Search for the cell housing the specified text and yield its [x, y] center coordinate. 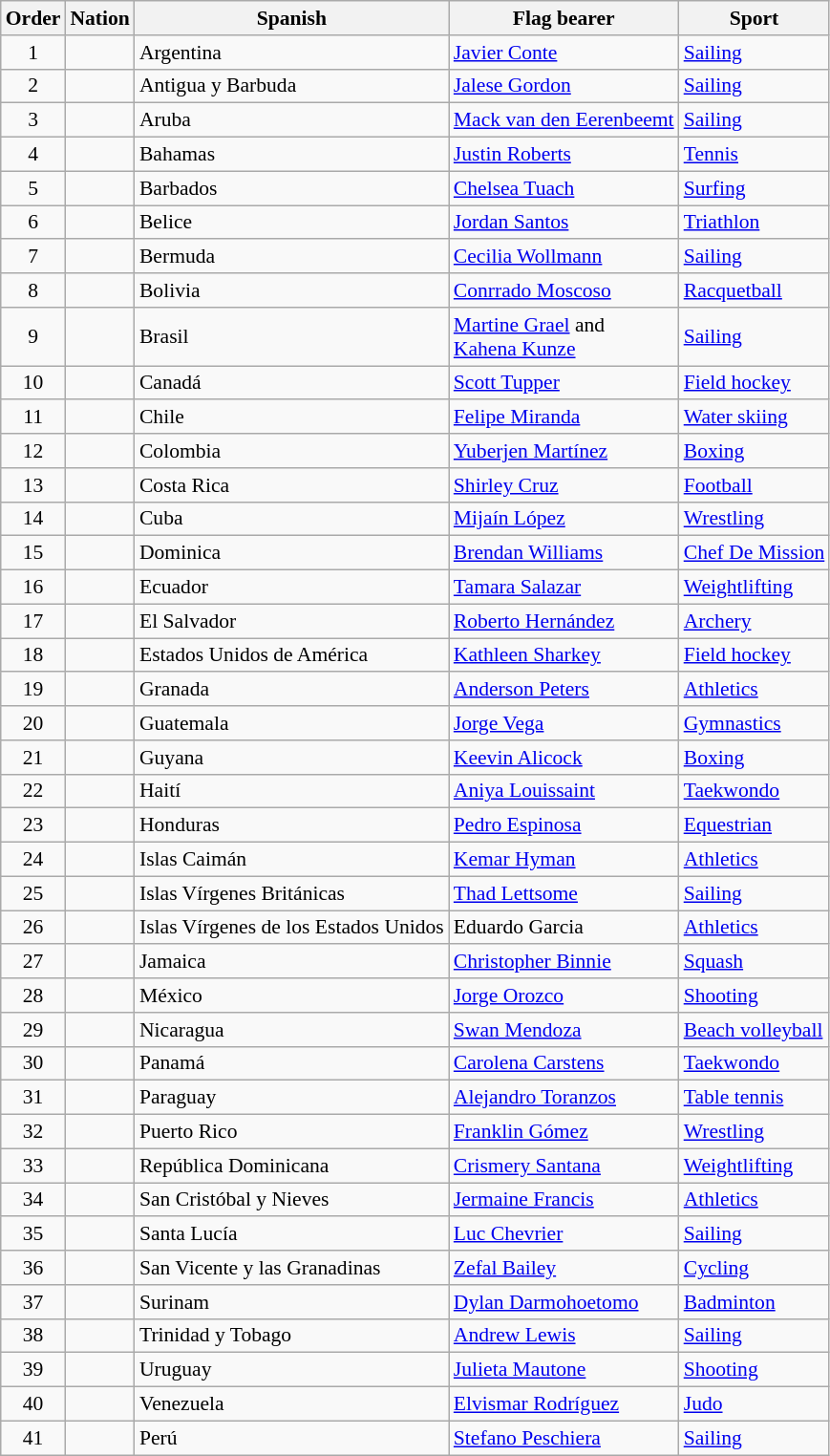
Panamá [292, 1063]
Tennis [755, 155]
Yuberjen Martínez [564, 451]
Chef De Mission [755, 553]
Zefal Bailey [564, 1268]
Venezuela [292, 1404]
Aniya Louissaint [564, 791]
7 [33, 257]
Cecilia Wollmann [564, 257]
10 [33, 383]
13 [33, 485]
Crismery Santana [564, 1166]
Spanish [292, 18]
6 [33, 223]
Judo [755, 1404]
Jamaica [292, 962]
Jordan Santos [564, 223]
Granada [292, 690]
Jalese Gordon [564, 86]
Carolena Carstens [564, 1063]
Water skiing [755, 418]
Kathleen Sharkey [564, 655]
Jermaine Francis [564, 1200]
Cuba [292, 519]
Franklin Gómez [564, 1132]
Islas Vírgenes de los Estados Unidos [292, 928]
Dylan Darmohoetomo [564, 1302]
16 [33, 588]
Javier Conte [564, 53]
Nation [99, 18]
Nicaragua [292, 1030]
41 [33, 1438]
Christopher Binnie [564, 962]
34 [33, 1200]
26 [33, 928]
30 [33, 1063]
Andrew Lewis [564, 1336]
39 [33, 1370]
Equestrian [755, 825]
29 [33, 1030]
Felipe Miranda [564, 418]
Thad Lettsome [564, 893]
Table tennis [755, 1098]
Paraguay [292, 1098]
8 [33, 290]
Uruguay [292, 1370]
Justin Roberts [564, 155]
Roberto Hernández [564, 621]
14 [33, 519]
Chelsea Tuach [564, 188]
19 [33, 690]
Ecuador [292, 588]
San Vicente y las Granadinas [292, 1268]
3 [33, 120]
Archery [755, 621]
San Cristóbal y Nieves [292, 1200]
Surinam [292, 1302]
Bolivia [292, 290]
Jorge Orozco [564, 996]
Tamara Salazar [564, 588]
Luc Chevrier [564, 1234]
20 [33, 723]
Martine Grael andKahena Kunze [564, 336]
Costa Rica [292, 485]
28 [33, 996]
México [292, 996]
Racquetball [755, 290]
Squash [755, 962]
Scott Tupper [564, 383]
Argentina [292, 53]
Beach volleyball [755, 1030]
9 [33, 336]
Aruba [292, 120]
22 [33, 791]
Belice [292, 223]
Honduras [292, 825]
Santa Lucía [292, 1234]
Guatemala [292, 723]
Stefano Peschiera [564, 1438]
21 [33, 758]
Sport [755, 18]
4 [33, 155]
Triathlon [755, 223]
17 [33, 621]
Bermuda [292, 257]
Puerto Rico [292, 1132]
Antigua y Barbuda [292, 86]
Kemar Hyman [564, 860]
2 [33, 86]
12 [33, 451]
Surfing [755, 188]
Estados Unidos de América [292, 655]
El Salvador [292, 621]
Dominica [292, 553]
Brendan Williams [564, 553]
Barbados [292, 188]
Shirley Cruz [564, 485]
33 [33, 1166]
Elvismar Rodríguez [564, 1404]
Order [33, 18]
Anderson Peters [564, 690]
37 [33, 1302]
Chile [292, 418]
Pedro Espinosa [564, 825]
Mack van den Eerenbeemt [564, 120]
11 [33, 418]
Islas Caimán [292, 860]
Swan Mendoza [564, 1030]
Badminton [755, 1302]
Perú [292, 1438]
Mijaín López [564, 519]
Julieta Mautone [564, 1370]
15 [33, 553]
Trinidad y Tobago [292, 1336]
40 [33, 1404]
Football [755, 485]
Haití [292, 791]
Gymnastics [755, 723]
25 [33, 893]
Conrrado Moscoso [564, 290]
1 [33, 53]
5 [33, 188]
38 [33, 1336]
32 [33, 1132]
Jorge Vega [564, 723]
Keevin Alicock [564, 758]
18 [33, 655]
Bahamas [292, 155]
Colombia [292, 451]
Canadá [292, 383]
Cycling [755, 1268]
Alejandro Toranzos [564, 1098]
Islas Vírgenes Británicas [292, 893]
23 [33, 825]
Brasil [292, 336]
Guyana [292, 758]
36 [33, 1268]
República Dominicana [292, 1166]
31 [33, 1098]
27 [33, 962]
35 [33, 1234]
Eduardo Garcia [564, 928]
Flag bearer [564, 18]
24 [33, 860]
